Detect which cell encompasses the target text, then output its (X, Y) center coordinate. 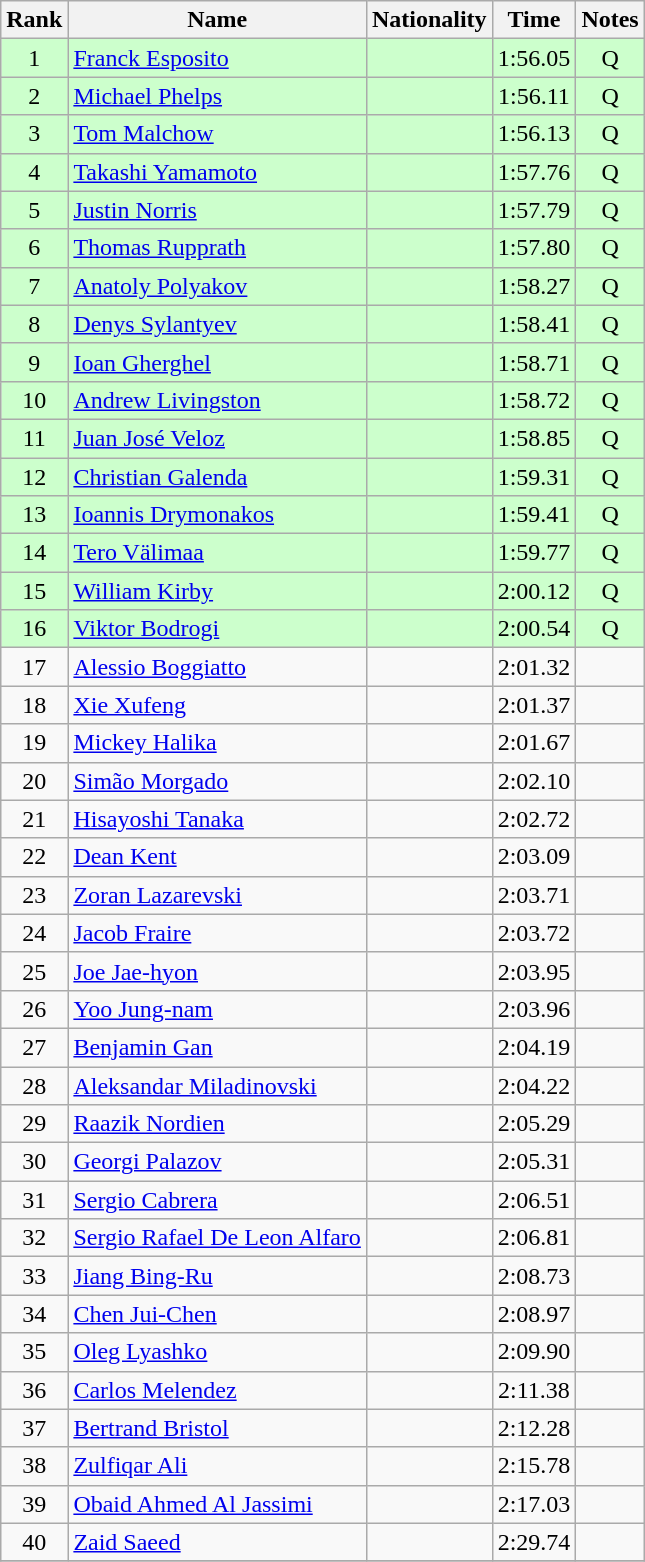
14 (34, 553)
Dean Kent (218, 857)
37 (34, 1428)
2:00.54 (534, 629)
36 (34, 1390)
Franck Esposito (218, 58)
20 (34, 781)
Jiang Bing-Ru (218, 1276)
2:03.95 (534, 971)
1:57.76 (534, 172)
1:56.05 (534, 58)
1:59.41 (534, 515)
Bertrand Bristol (218, 1428)
17 (34, 667)
38 (34, 1466)
25 (34, 971)
1:58.41 (534, 324)
5 (34, 210)
39 (34, 1504)
15 (34, 591)
Anatoly Polyakov (218, 286)
Time (534, 20)
Rank (34, 20)
2:01.67 (534, 743)
2:29.74 (534, 1542)
18 (34, 705)
2:12.28 (534, 1428)
11 (34, 438)
21 (34, 819)
2:05.29 (534, 1124)
1:58.85 (534, 438)
Xie Xufeng (218, 705)
Sergio Cabrera (218, 1200)
Joe Jae-hyon (218, 971)
7 (34, 286)
Ioannis Drymonakos (218, 515)
35 (34, 1352)
Chen Jui-Chen (218, 1314)
10 (34, 400)
1:58.72 (534, 400)
Takashi Yamamoto (218, 172)
Zaid Saeed (218, 1542)
2:04.19 (534, 1047)
1:58.27 (534, 286)
2:01.32 (534, 667)
2:06.81 (534, 1238)
3 (34, 134)
2:00.12 (534, 591)
Notes (610, 20)
2:04.22 (534, 1085)
2:06.51 (534, 1200)
19 (34, 743)
Sergio Rafael De Leon Alfaro (218, 1238)
Andrew Livingston (218, 400)
Alessio Boggiatto (218, 667)
2:09.90 (534, 1352)
Benjamin Gan (218, 1047)
2:03.96 (534, 1009)
Zoran Lazarevski (218, 895)
William Kirby (218, 591)
Christian Galenda (218, 477)
Yoo Jung-nam (218, 1009)
2 (34, 96)
Michael Phelps (218, 96)
2:02.10 (534, 781)
Thomas Rupprath (218, 248)
2:05.31 (534, 1162)
2:01.37 (534, 705)
Tero Välimaa (218, 553)
Denys Sylantyev (218, 324)
Simão Morgado (218, 781)
22 (34, 857)
4 (34, 172)
27 (34, 1047)
2:17.03 (534, 1504)
Justin Norris (218, 210)
Tom Malchow (218, 134)
Viktor Bodrogi (218, 629)
13 (34, 515)
1:59.31 (534, 477)
2:03.72 (534, 933)
40 (34, 1542)
30 (34, 1162)
2:08.97 (534, 1314)
31 (34, 1200)
Zulfiqar Ali (218, 1466)
1:56.11 (534, 96)
Oleg Lyashko (218, 1352)
24 (34, 933)
Ioan Gherghel (218, 362)
6 (34, 248)
2:11.38 (534, 1390)
2:03.71 (534, 895)
33 (34, 1276)
Name (218, 20)
1 (34, 58)
Georgi Palazov (218, 1162)
8 (34, 324)
Hisayoshi Tanaka (218, 819)
Jacob Fraire (218, 933)
Raazik Nordien (218, 1124)
2:02.72 (534, 819)
32 (34, 1238)
29 (34, 1124)
Mickey Halika (218, 743)
Nationality (429, 20)
2:08.73 (534, 1276)
12 (34, 477)
1:57.79 (534, 210)
28 (34, 1085)
16 (34, 629)
Juan José Veloz (218, 438)
23 (34, 895)
2:15.78 (534, 1466)
Obaid Ahmed Al Jassimi (218, 1504)
2:03.09 (534, 857)
1:56.13 (534, 134)
Carlos Melendez (218, 1390)
1:57.80 (534, 248)
9 (34, 362)
1:58.71 (534, 362)
34 (34, 1314)
1:59.77 (534, 553)
Aleksandar Miladinovski (218, 1085)
26 (34, 1009)
